Return the (X, Y) coordinate for the center point of the cell that contains the specified text.  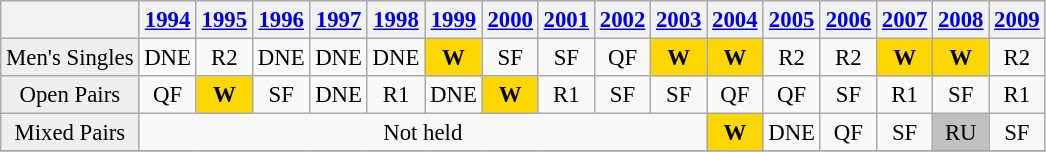
Open Pairs (70, 95)
RU (961, 133)
2006 (848, 20)
1998 (396, 20)
1994 (168, 20)
1997 (338, 20)
2008 (961, 20)
2002 (622, 20)
2009 (1017, 20)
1996 (280, 20)
2000 (510, 20)
2005 (792, 20)
2003 (679, 20)
Men's Singles (70, 58)
2007 (904, 20)
2001 (566, 20)
Not held (423, 133)
1999 (454, 20)
1995 (224, 20)
2004 (735, 20)
Mixed Pairs (70, 133)
